Detect which cell encompasses the target text, then output its (x, y) center coordinate. 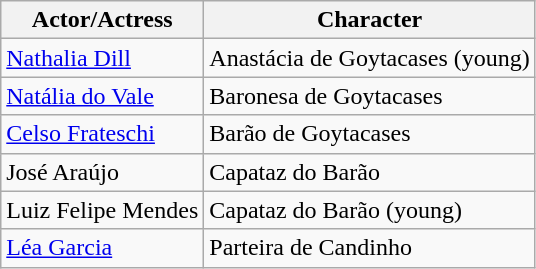
Character (370, 20)
Luiz Felipe Mendes (102, 210)
Natália do Vale (102, 96)
José Araújo (102, 172)
Baronesa de Goytacases (370, 96)
Actor/Actress (102, 20)
Nathalia Dill (102, 58)
Barão de Goytacases (370, 134)
Parteira de Candinho (370, 248)
Capataz do Barão (370, 172)
Anastácia de Goytacases (young) (370, 58)
Capataz do Barão (young) (370, 210)
Léa Garcia (102, 248)
Celso Frateschi (102, 134)
